Return the [X, Y] coordinate for the center point of the cell that contains the specified text.  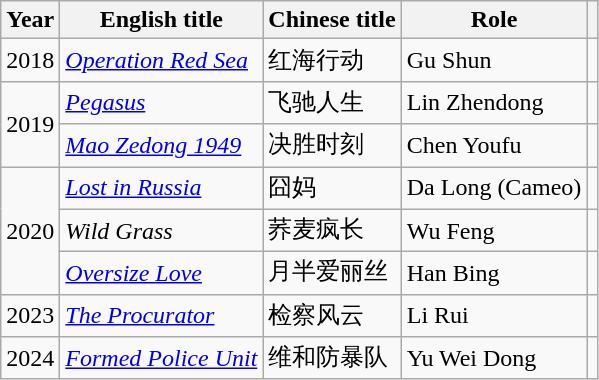
月半爱丽丝 [332, 274]
2019 [30, 124]
Gu Shun [494, 60]
决胜时刻 [332, 146]
检察风云 [332, 316]
Yu Wei Dong [494, 358]
Chen Youfu [494, 146]
Lost in Russia [162, 188]
Li Rui [494, 316]
Han Bing [494, 274]
2023 [30, 316]
维和防暴队 [332, 358]
English title [162, 20]
Oversize Love [162, 274]
Mao Zedong 1949 [162, 146]
飞驰人生 [332, 102]
2018 [30, 60]
2024 [30, 358]
囧妈 [332, 188]
荞麦疯长 [332, 230]
Formed Police Unit [162, 358]
Role [494, 20]
Wu Feng [494, 230]
Da Long (Cameo) [494, 188]
The Procurator [162, 316]
2020 [30, 230]
Lin Zhendong [494, 102]
Chinese title [332, 20]
Year [30, 20]
Wild Grass [162, 230]
Pegasus [162, 102]
红海行动 [332, 60]
Operation Red Sea [162, 60]
